Locate the cell with the specified text and output its (X, Y) center coordinate. 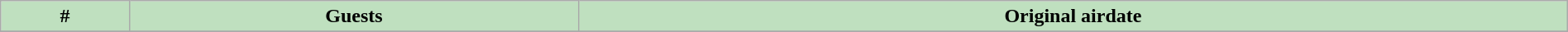
# (65, 16)
Guests (354, 16)
Original airdate (1073, 16)
